Return the [X, Y] coordinate for the center point of the cell that contains the specified text.  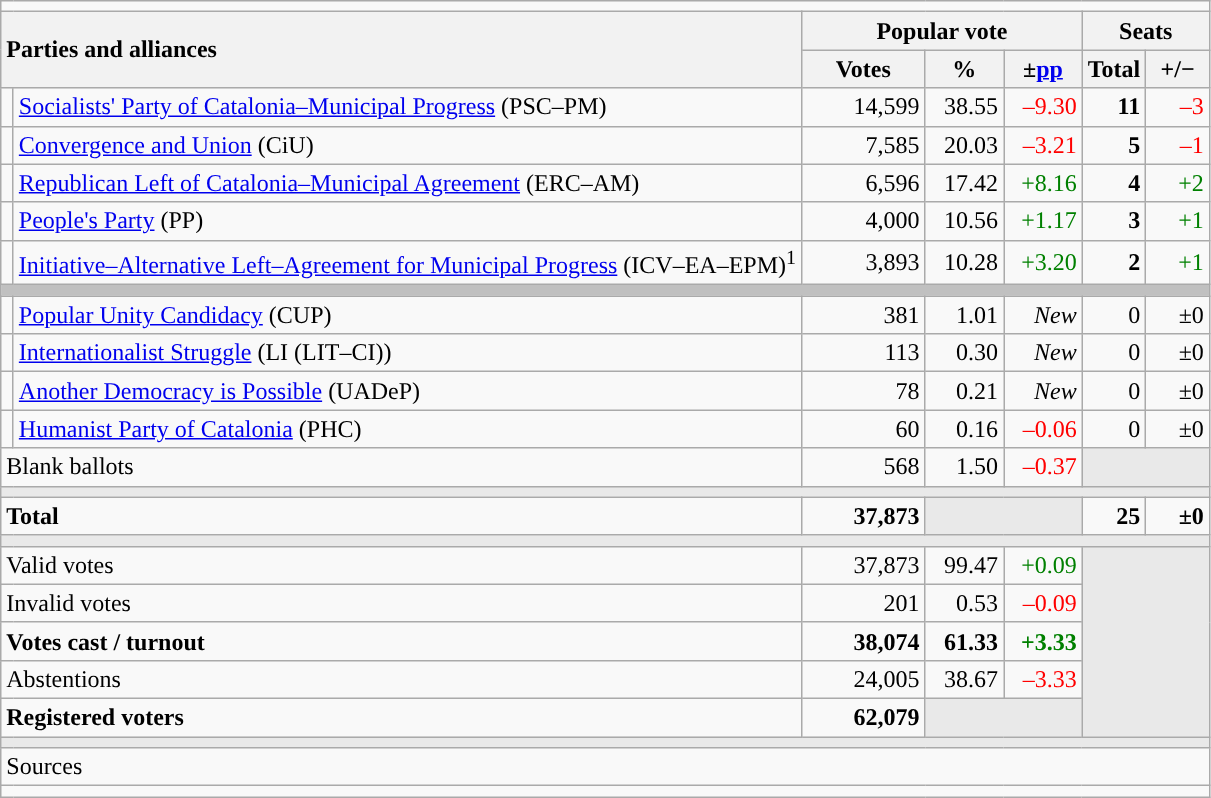
14,599 [864, 107]
3 [1114, 221]
24,005 [864, 679]
Internationalist Struggle (LI (LIT–CI)) [407, 353]
Valid votes [402, 565]
–0.09 [1044, 603]
1.50 [964, 467]
Votes [864, 69]
201 [864, 603]
Invalid votes [402, 603]
+8.16 [1044, 183]
% [964, 69]
Initiative–Alternative Left–Agreement for Municipal Progress (ICV–EA–EPM)1 [407, 262]
Humanist Party of Catalonia (PHC) [407, 429]
38.67 [964, 679]
+1.17 [1044, 221]
7,585 [864, 145]
4 [1114, 183]
±pp [1044, 69]
568 [864, 467]
People's Party (PP) [407, 221]
11 [1114, 107]
60 [864, 429]
0.53 [964, 603]
Blank ballots [402, 467]
99.47 [964, 565]
20.03 [964, 145]
38.55 [964, 107]
10.56 [964, 221]
+/− [1178, 69]
6,596 [864, 183]
78 [864, 391]
Abstentions [402, 679]
0.21 [964, 391]
38,074 [864, 641]
0.30 [964, 353]
62,079 [864, 718]
Votes cast / turnout [402, 641]
+3.20 [1044, 262]
–1 [1178, 145]
+2 [1178, 183]
5 [1114, 145]
61.33 [964, 641]
0.16 [964, 429]
Sources [606, 767]
113 [864, 353]
+3.33 [1044, 641]
–9.30 [1044, 107]
1.01 [964, 315]
Parties and alliances [402, 50]
Republican Left of Catalonia–Municipal Agreement (ERC–AM) [407, 183]
–3.21 [1044, 145]
–3 [1178, 107]
Convergence and Union (CiU) [407, 145]
Seats [1146, 31]
2 [1114, 262]
25 [1114, 516]
Popular Unity Candidacy (CUP) [407, 315]
+0.09 [1044, 565]
–0.06 [1044, 429]
Registered voters [402, 718]
Popular vote [942, 31]
381 [864, 315]
3,893 [864, 262]
Socialists' Party of Catalonia–Municipal Progress (PSC–PM) [407, 107]
4,000 [864, 221]
–3.33 [1044, 679]
Another Democracy is Possible (UADeP) [407, 391]
10.28 [964, 262]
–0.37 [1044, 467]
17.42 [964, 183]
